Locate the cell with the specified text and output its [X, Y] center coordinate. 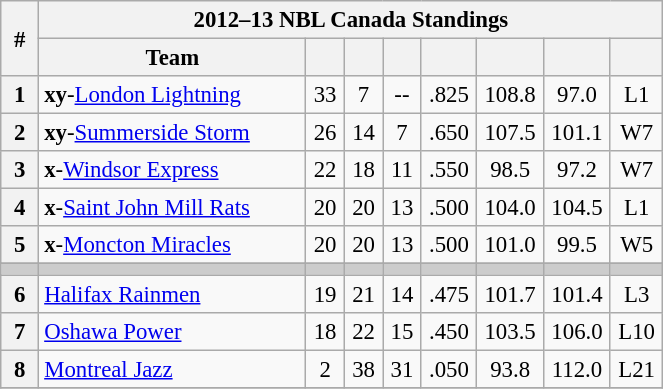
.450 [449, 331]
101.7 [510, 294]
107.5 [510, 133]
11 [402, 170]
8 [20, 369]
26 [325, 133]
5 [20, 245]
108.8 [510, 95]
x-Moncton Miracles [172, 245]
Halifax Rainmen [172, 294]
.550 [449, 170]
L3 [636, 294]
106.0 [578, 331]
15 [402, 331]
Montreal Jazz [172, 369]
xy-London Lightning [172, 95]
2012–13 NBL Canada Standings [351, 20]
93.8 [510, 369]
99.5 [578, 245]
97.0 [578, 95]
21 [363, 294]
x-Windsor Express [172, 170]
.650 [449, 133]
103.5 [510, 331]
31 [402, 369]
101.0 [510, 245]
101.1 [578, 133]
97.2 [578, 170]
1 [20, 95]
x-Saint John Mill Rats [172, 208]
38 [363, 369]
W5 [636, 245]
Oshawa Power [172, 331]
104.0 [510, 208]
4 [20, 208]
L10 [636, 331]
19 [325, 294]
6 [20, 294]
104.5 [578, 208]
L21 [636, 369]
xy-Summerside Storm [172, 133]
Team [172, 58]
33 [325, 95]
.475 [449, 294]
3 [20, 170]
-- [402, 95]
.050 [449, 369]
98.5 [510, 170]
101.4 [578, 294]
# [20, 38]
.825 [449, 95]
112.0 [578, 369]
